Scan for the cell matching the given text and deliver its [X, Y] coordinate at center. 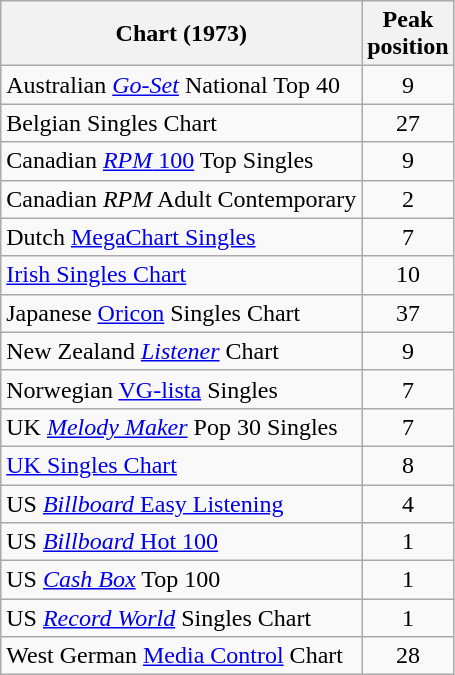
Chart (1973) [182, 34]
4 [408, 503]
Irish Singles Chart [182, 275]
US Billboard Easy Listening [182, 503]
UK Singles Chart [182, 465]
37 [408, 313]
8 [408, 465]
Japanese Oricon Singles Chart [182, 313]
Australian Go-Set National Top 40 [182, 85]
Norwegian VG-lista Singles [182, 389]
Dutch MegaChart Singles [182, 237]
US Record World Singles Chart [182, 618]
West German Media Control Chart [182, 656]
Peakposition [408, 34]
Belgian Singles Chart [182, 123]
US Cash Box Top 100 [182, 580]
Canadian RPM Adult Contemporary [182, 199]
28 [408, 656]
2 [408, 199]
New Zealand Listener Chart [182, 351]
10 [408, 275]
US Billboard Hot 100 [182, 542]
UK Melody Maker Pop 30 Singles [182, 427]
27 [408, 123]
Canadian RPM 100 Top Singles [182, 161]
